From the cell containing the given text, extract its center point as [X, Y] coordinate. 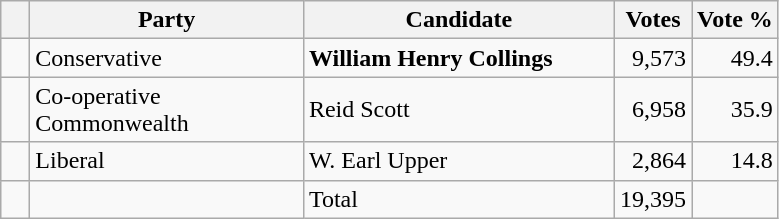
W. Earl Upper [458, 161]
Party [167, 20]
Reid Scott [458, 110]
2,864 [652, 161]
Votes [652, 20]
9,573 [652, 58]
William Henry Collings [458, 58]
49.4 [736, 58]
Total [458, 199]
Co-operative Commonwealth [167, 110]
14.8 [736, 161]
Vote % [736, 20]
Conservative [167, 58]
35.9 [736, 110]
19,395 [652, 199]
6,958 [652, 110]
Liberal [167, 161]
Candidate [458, 20]
